Locate the cell with the specified text and output its [X, Y] center coordinate. 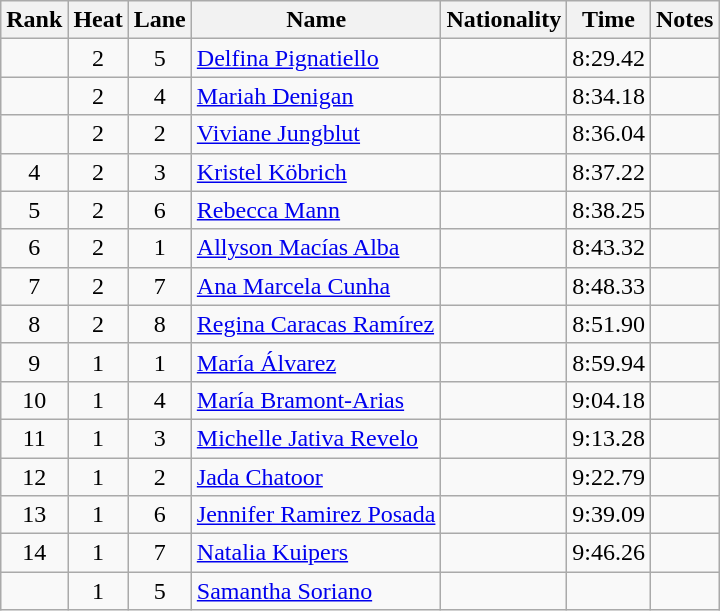
Rebecca Mann [316, 210]
14 [34, 553]
María Álvarez [316, 362]
8:48.33 [609, 286]
13 [34, 515]
Jennifer Ramirez Posada [316, 515]
Mariah Denigan [316, 96]
Viviane Jungblut [316, 134]
10 [34, 400]
9:13.28 [609, 438]
12 [34, 477]
Nationality [504, 20]
Heat [98, 20]
11 [34, 438]
Natalia Kuipers [316, 553]
Rank [34, 20]
Delfina Pignatiello [316, 58]
8:59.94 [609, 362]
8:36.04 [609, 134]
9:04.18 [609, 400]
Allyson Macías Alba [316, 248]
8:38.25 [609, 210]
8:29.42 [609, 58]
8:43.32 [609, 248]
Name [316, 20]
9:22.79 [609, 477]
9 [34, 362]
Kristel Köbrich [316, 172]
Ana Marcela Cunha [316, 286]
Jada Chatoor [316, 477]
Time [609, 20]
8:34.18 [609, 96]
9:39.09 [609, 515]
Samantha Soriano [316, 591]
9:46.26 [609, 553]
Regina Caracas Ramírez [316, 324]
Notes [684, 20]
Lane [160, 20]
María Bramont-Arias [316, 400]
8:37.22 [609, 172]
8:51.90 [609, 324]
Michelle Jativa Revelo [316, 438]
